Find where the given text appears and provide that cell's center as [x, y] coordinate. 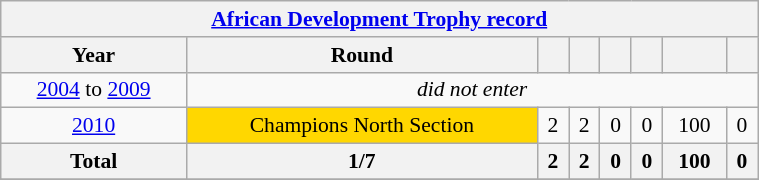
2004 to 2009 [94, 90]
African Development Trophy record [380, 19]
1/7 [362, 162]
2010 [94, 126]
Champions North Section [362, 126]
Total [94, 162]
did not enter [472, 90]
Year [94, 55]
Round [362, 55]
